Scan for the cell matching the given text and deliver its [X, Y] coordinate at center. 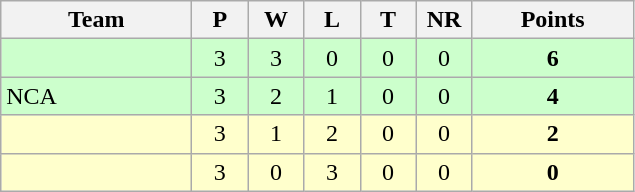
P [220, 20]
L [332, 20]
4 [552, 96]
Points [552, 20]
NR [444, 20]
T [388, 20]
6 [552, 58]
W [276, 20]
Team [96, 20]
NCA [96, 96]
